Return [X, Y] of the center of cell containing provided text 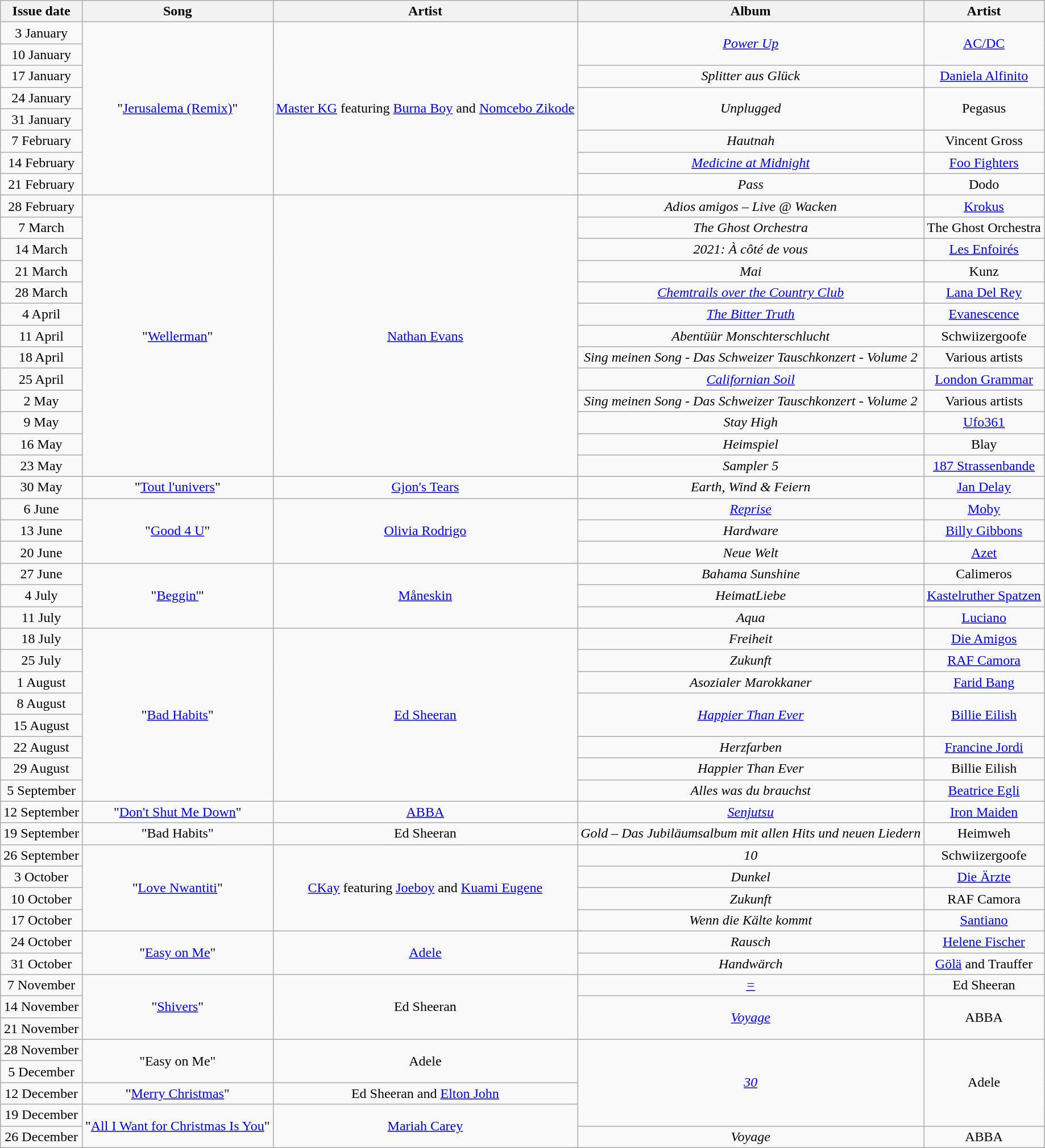
31 October [42, 964]
17 January [42, 76]
Helene Fischer [984, 942]
Abentüür Monschterschlucht [750, 336]
Mai [750, 271]
"Wellerman" [177, 335]
Moby [984, 509]
Sampler 5 [750, 466]
Santiano [984, 920]
Issue date [42, 11]
18 July [42, 639]
Blay [984, 444]
11 July [42, 617]
Gold – Das Jubiläumsalbum mit allen Hits und neuen Liedern [750, 834]
Freiheit [750, 639]
24 October [42, 942]
Senjutsu [750, 812]
5 September [42, 790]
7 March [42, 227]
The Bitter Truth [750, 314]
26 September [42, 855]
"Don't Shut Me Down" [177, 812]
3 October [42, 877]
23 May [42, 466]
21 November [42, 1029]
Pass [750, 184]
Californian Soil [750, 379]
Medicine at Midnight [750, 163]
Hardware [750, 531]
Neue Welt [750, 552]
8 August [42, 704]
HeimatLiebe [750, 595]
20 June [42, 552]
13 June [42, 531]
"Good 4 U" [177, 531]
Luciano [984, 617]
Evanescence [984, 314]
25 July [42, 661]
Song [177, 11]
Asozialer Marokkaner [750, 682]
Mariah Carey [425, 1126]
"Tout l'univers" [177, 487]
10 October [42, 898]
Dunkel [750, 877]
16 May [42, 444]
Pegasus [984, 109]
Krokus [984, 206]
AC/DC [984, 44]
27 June [42, 574]
London Grammar [984, 379]
Gölä and Trauffer [984, 964]
Nathan Evans [425, 335]
10 January [42, 55]
30 [750, 1083]
Heimweh [984, 834]
Jan Delay [984, 487]
Bahama Sunshine [750, 574]
Master KG featuring Burna Boy and Nomcebo Zikode [425, 109]
14 November [42, 1007]
Aqua [750, 617]
19 September [42, 834]
14 February [42, 163]
24 January [42, 98]
Iron Maiden [984, 812]
21 February [42, 184]
18 April [42, 358]
187 Strassenbande [984, 466]
21 March [42, 271]
1 August [42, 682]
= [750, 985]
5 December [42, 1072]
28 November [42, 1050]
19 December [42, 1115]
11 April [42, 336]
Olivia Rodrigo [425, 531]
Die Amigos [984, 639]
CKay featuring Joeboy and Kuami Eugene [425, 888]
Herzfarben [750, 747]
Reprise [750, 509]
Kunz [984, 271]
14 March [42, 249]
"Shivers" [177, 1007]
Alles was du brauchst [750, 790]
6 June [42, 509]
Les Enfoirés [984, 249]
Rausch [750, 942]
17 October [42, 920]
Album [750, 11]
Kastelruther Spatzen [984, 595]
Francine Jordi [984, 747]
"Merry Christmas" [177, 1093]
Adios amigos – Live @ Wacken [750, 206]
Wenn die Kälte kommt [750, 920]
Hautnah [750, 141]
7 February [42, 141]
25 April [42, 379]
Ufo361 [984, 422]
7 November [42, 985]
Earth, Wind & Feiern [750, 487]
"Jerusalema (Remix)" [177, 109]
Power Up [750, 44]
28 February [42, 206]
Die Ärzte [984, 877]
"Love Nwantiti" [177, 888]
2021: À côté de vous [750, 249]
Handwärch [750, 964]
Gjon's Tears [425, 487]
Daniela Alfinito [984, 76]
30 May [42, 487]
3 January [42, 33]
Ed Sheeran and Elton John [425, 1093]
Stay High [750, 422]
2 May [42, 401]
Dodo [984, 184]
Heimspiel [750, 444]
22 August [42, 747]
4 July [42, 595]
29 August [42, 769]
28 March [42, 293]
Lana Del Rey [984, 293]
Vincent Gross [984, 141]
Beatrice Egli [984, 790]
10 [750, 855]
Foo Fighters [984, 163]
Billy Gibbons [984, 531]
9 May [42, 422]
12 September [42, 812]
15 August [42, 726]
31 January [42, 119]
Farid Bang [984, 682]
Måneskin [425, 595]
Splitter aus Glück [750, 76]
"All I Want for Christmas Is You" [177, 1126]
"Beggin'" [177, 595]
Azet [984, 552]
Chemtrails over the Country Club [750, 293]
4 April [42, 314]
12 December [42, 1093]
Unplugged [750, 109]
26 December [42, 1137]
Calimeros [984, 574]
